For the text-containing cell, return its midpoint in (x, y) coordinate format. 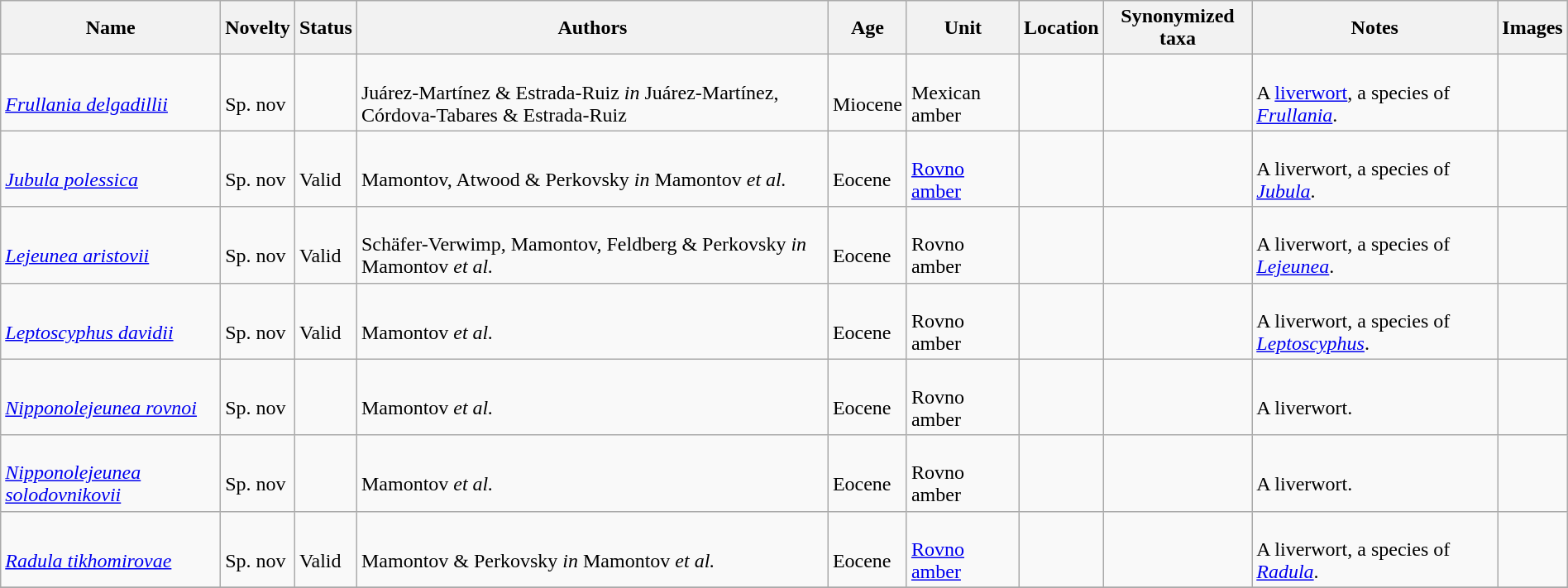
Authors (592, 28)
Frullania delgadillii (111, 93)
Unit (963, 28)
A liverwort, a species of Radula. (1374, 549)
Schäfer-Verwimp, Mamontov, Feldberg & Perkovsky in Mamontov et al. (592, 245)
Nipponolejeunea solodovnikovii (111, 473)
Location (1061, 28)
Novelty (258, 28)
Age (867, 28)
Notes (1374, 28)
Status (326, 28)
Nipponolejeunea rovnoi (111, 397)
A liverwort, a species of Frullania. (1374, 93)
Miocene (867, 93)
A liverwort, a species of Jubula. (1374, 169)
A liverwort, a species of Lejeunea. (1374, 245)
Images (1532, 28)
Mexican amber (963, 93)
Name (111, 28)
Lejeunea aristovii (111, 245)
Leptoscyphus davidii (111, 321)
Jubula polessica (111, 169)
Synonymized taxa (1178, 28)
Mamontov, Atwood & Perkovsky in Mamontov et al. (592, 169)
A liverwort, a species of Leptoscyphus. (1374, 321)
Radula tikhomirovae (111, 549)
Juárez-Martínez & Estrada-Ruiz in Juárez-Martínez, Córdova-Tabares & Estrada-Ruiz (592, 93)
Mamontov & Perkovsky in Mamontov et al. (592, 549)
